For the text-containing cell, return its midpoint in (X, Y) coordinate format. 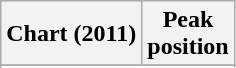
Chart (2011) (72, 34)
Peakposition (188, 34)
